Search for the cell housing the specified text and yield its (x, y) center coordinate. 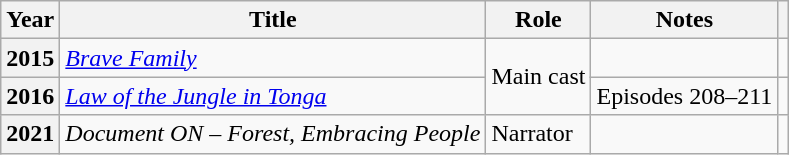
2021 (30, 134)
Main cast (538, 77)
Role (538, 20)
Notes (684, 20)
Document ON – Forest, Embracing People (273, 134)
Title (273, 20)
2015 (30, 58)
2016 (30, 96)
Episodes 208–211 (684, 96)
Law of the Jungle in Tonga (273, 96)
Narrator (538, 134)
Brave Family (273, 58)
Year (30, 20)
